Scan for the cell matching the given text and deliver its (X, Y) coordinate at center. 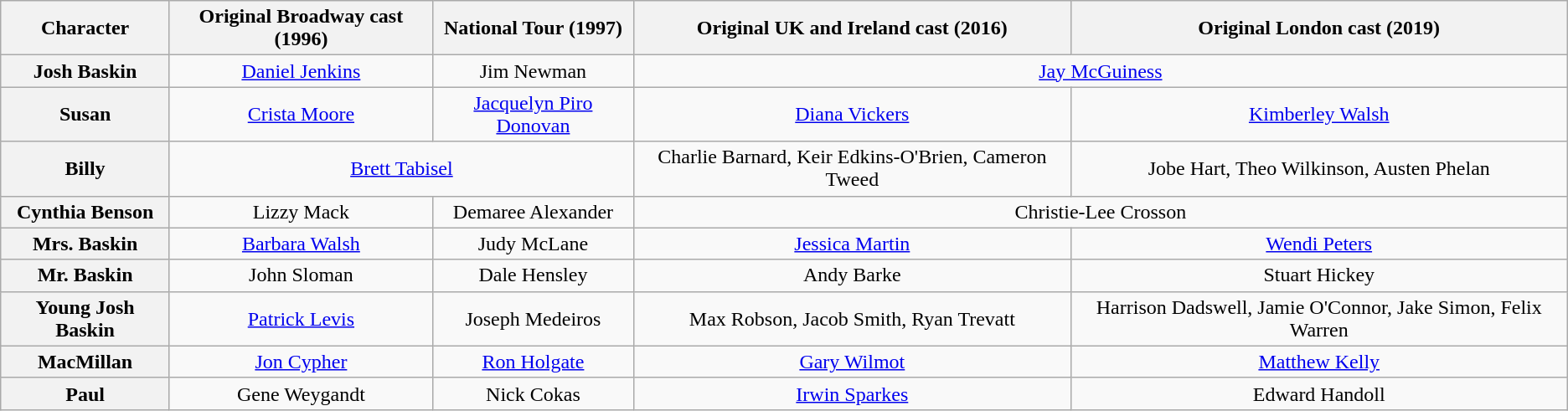
National Tour (1997) (533, 28)
John Sloman (301, 275)
Jay McGuiness (1101, 71)
Barbara Walsh (301, 244)
Gary Wilmot (852, 362)
Judy McLane (533, 244)
Mr. Baskin (85, 275)
Irwin Sparkes (852, 393)
Patrick Levis (301, 318)
Jacquelyn Piro Donovan (533, 114)
Mrs. Baskin (85, 244)
Stuart Hickey (1318, 275)
Brett Tabisel (401, 169)
Billy (85, 169)
Charlie Barnard, Keir Edkins-O'Brien, Cameron Tweed (852, 169)
Kimberley Walsh (1318, 114)
Original Broadway cast (1996) (301, 28)
MacMillan (85, 362)
Lizzy Mack (301, 212)
Cynthia Benson (85, 212)
Dale Hensley (533, 275)
Josh Baskin (85, 71)
Character (85, 28)
Diana Vickers (852, 114)
Original London cast (2019) (1318, 28)
Gene Weygandt (301, 393)
Jim Newman (533, 71)
Jessica Martin (852, 244)
Young Josh Baskin (85, 318)
Nick Cokas (533, 393)
Matthew Kelly (1318, 362)
Joseph Medeiros (533, 318)
Paul (85, 393)
Ron Holgate (533, 362)
Wendi Peters (1318, 244)
Daniel Jenkins (301, 71)
Andy Barke (852, 275)
Edward Handoll (1318, 393)
Max Robson, Jacob Smith, Ryan Trevatt (852, 318)
Crista Moore (301, 114)
Original UK and Ireland cast (2016) (852, 28)
Demaree Alexander (533, 212)
Christie-Lee Crosson (1101, 212)
Jon Cypher (301, 362)
Jobe Hart, Theo Wilkinson, Austen Phelan (1318, 169)
Susan (85, 114)
Harrison Dadswell, Jamie O'Connor, Jake Simon, Felix Warren (1318, 318)
